Pinpoint the cell where the given text exists, returning its (X, Y) midpoint coordinate. 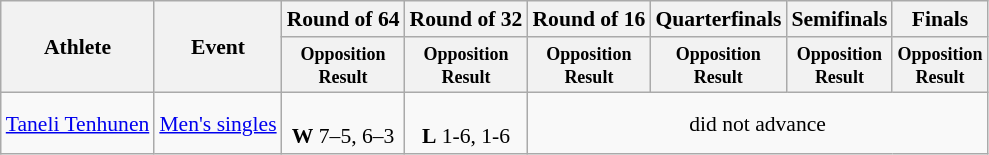
L 1-6, 1-6 (466, 124)
Taneli Tenhunen (78, 124)
W 7–5, 6–3 (344, 124)
Quarterfinals (718, 19)
Round of 32 (466, 19)
Men's singles (218, 124)
Athlete (78, 47)
Event (218, 47)
Round of 16 (588, 19)
Round of 64 (344, 19)
did not advance (757, 124)
Semifinals (839, 19)
Finals (940, 19)
